From the cell containing the given text, extract its center point as (x, y) coordinate. 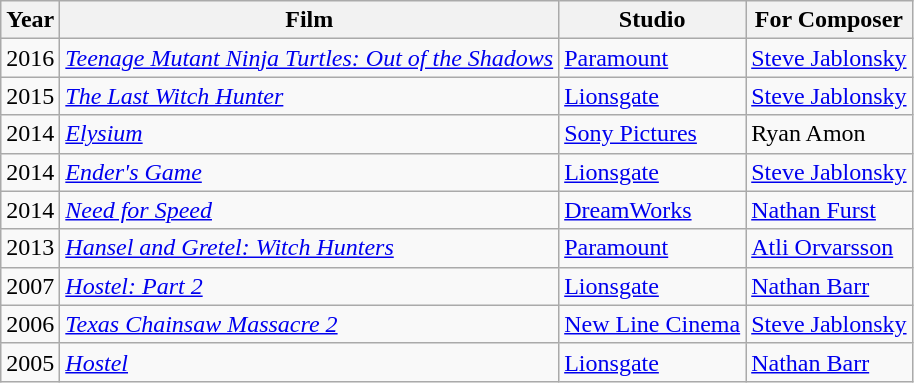
For Composer (829, 20)
Hansel and Gretel: Witch Hunters (310, 248)
2005 (30, 362)
Hostel (310, 362)
Ryan Amon (829, 134)
2016 (30, 58)
Texas Chainsaw Massacre 2 (310, 324)
Ender's Game (310, 172)
Sony Pictures (652, 134)
New Line Cinema (652, 324)
Year (30, 20)
Atli Orvarsson (829, 248)
2007 (30, 286)
2006 (30, 324)
Teenage Mutant Ninja Turtles: Out of the Shadows (310, 58)
Elysium (310, 134)
2013 (30, 248)
2015 (30, 96)
Studio (652, 20)
The Last Witch Hunter (310, 96)
Need for Speed (310, 210)
Hostel: Part 2 (310, 286)
Film (310, 20)
Nathan Furst (829, 210)
DreamWorks (652, 210)
